Output the (x, y) coordinate of the center of the cell containing the given text.  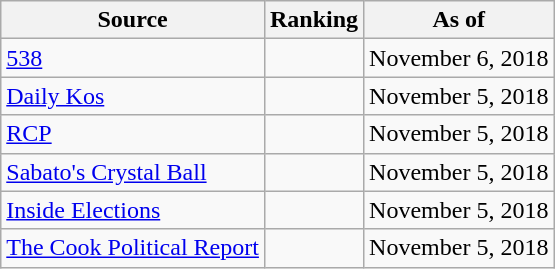
RCP (133, 134)
Inside Elections (133, 210)
The Cook Political Report (133, 248)
Source (133, 20)
Daily Kos (133, 96)
Sabato's Crystal Ball (133, 172)
As of (459, 20)
November 6, 2018 (459, 58)
538 (133, 58)
Ranking (314, 20)
